Return [X, Y] of the center of cell containing provided text 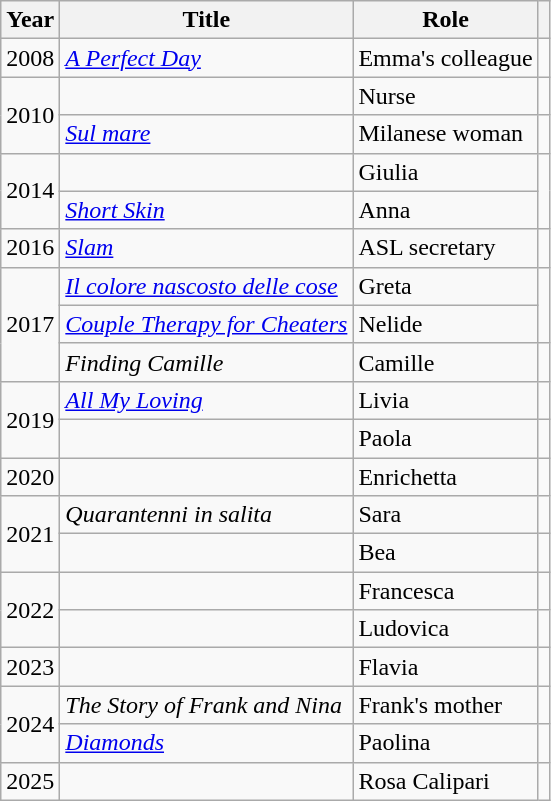
2016 [30, 248]
2014 [30, 191]
Rosa Calipari [446, 781]
Bea [446, 553]
Frank's mother [446, 705]
Year [30, 20]
Nurse [446, 96]
2010 [30, 115]
Finding Camille [206, 362]
Greta [446, 286]
2008 [30, 58]
Giulia [446, 172]
2017 [30, 324]
Emma's colleague [446, 58]
Couple Therapy for Cheaters [206, 324]
Camille [446, 362]
2021 [30, 534]
2024 [30, 724]
Diamonds [206, 743]
Title [206, 20]
Role [446, 20]
Il colore nascosto delle cose [206, 286]
2019 [30, 419]
2025 [30, 781]
Nelide [446, 324]
Slam [206, 248]
Flavia [446, 667]
Paolina [446, 743]
Paola [446, 438]
Sul mare [206, 134]
The Story of Frank and Nina [206, 705]
Sara [446, 515]
ASL secretary [446, 248]
Francesca [446, 591]
Quarantenni in salita [206, 515]
2023 [30, 667]
2020 [30, 477]
A Perfect Day [206, 58]
Short Skin [206, 210]
All My Loving [206, 400]
Enrichetta [446, 477]
Anna [446, 210]
Milanese woman [446, 134]
Ludovica [446, 629]
2022 [30, 610]
Livia [446, 400]
